Scan for the cell matching the given text and deliver its (x, y) coordinate at center. 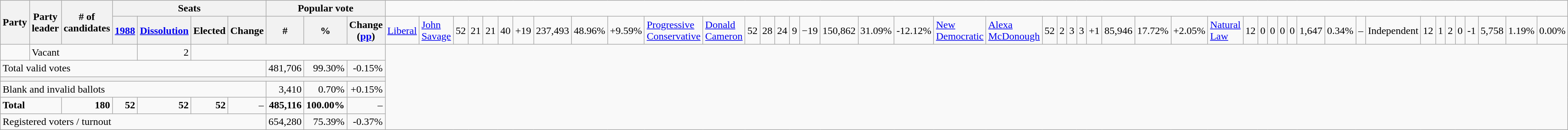
Elected (209, 31)
28 (767, 31)
237,493 (552, 31)
100.00% (325, 105)
5,758 (1492, 31)
0.34% (1340, 31)
# ofcandidates (87, 22)
Liberal (402, 31)
75.39% (325, 122)
-1 (1472, 31)
Seats (190, 8)
485,116 (285, 105)
+9.59% (626, 31)
Registered voters / turnout (133, 122)
Popular vote (325, 8)
Party (15, 22)
31.09% (876, 31)
-12.12% (914, 31)
Party leader (45, 22)
+1 (1095, 31)
3,410 (285, 89)
+2.05% (1190, 31)
Dissolution (164, 31)
Independent (1393, 31)
0.70% (325, 89)
-0.15% (366, 68)
Change (pp) (366, 31)
-0.37% (366, 122)
Blank and invalid ballots (133, 89)
24 (782, 31)
1 (1441, 31)
Alexa McDonough (1014, 31)
Donald Cameron (724, 31)
481,706 (285, 68)
1988 (125, 31)
+0.15% (366, 89)
1.19% (1521, 31)
85,946 (1118, 31)
1,647 (1310, 31)
John Savage (436, 31)
40 (506, 31)
17.72% (1152, 31)
+19 (524, 31)
New Democratic (959, 31)
Change (247, 31)
Vacant (83, 52)
# (285, 31)
180 (87, 105)
Progressive Conservative (674, 31)
Natural Law (1226, 31)
Total (31, 105)
654,280 (285, 122)
0.00% (1553, 31)
9 (795, 31)
48.96% (590, 31)
% (325, 31)
99.30% (325, 68)
150,862 (839, 31)
Total valid votes (133, 68)
−19 (810, 31)
